Output the [X, Y] coordinate of the center of the cell containing the given text.  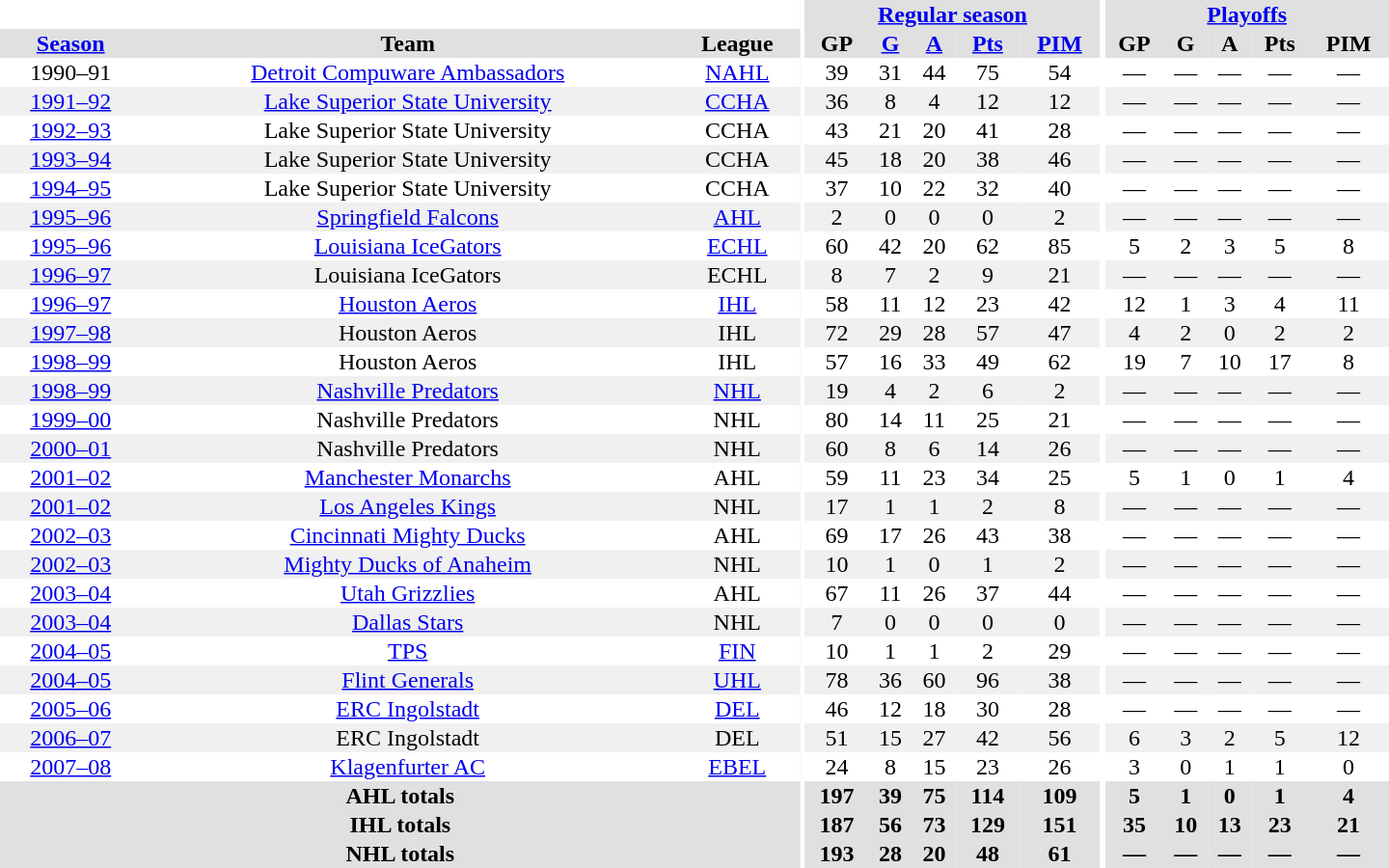
Flint Generals [407, 680]
1991–92 [70, 101]
187 [837, 825]
16 [889, 362]
129 [988, 825]
58 [837, 304]
96 [988, 680]
2006–07 [70, 738]
1992–93 [70, 130]
1997–98 [70, 333]
109 [1060, 796]
NAHL [737, 72]
Mighty Ducks of Anaheim [407, 564]
114 [988, 796]
27 [934, 738]
Utah Grizzlies [407, 593]
1994–95 [70, 188]
41 [988, 130]
2005–06 [70, 709]
40 [1060, 188]
51 [837, 738]
30 [988, 709]
85 [1060, 246]
1990–91 [70, 72]
69 [837, 535]
151 [1060, 825]
2000–01 [70, 448]
Team [407, 43]
78 [837, 680]
Springfield Falcons [407, 217]
32 [988, 188]
Detroit Compuware Ambassadors [407, 72]
EBEL [737, 767]
22 [934, 188]
FIN [737, 651]
Playoffs [1246, 14]
Los Angeles Kings [407, 506]
67 [837, 593]
Dallas Stars [407, 622]
AHL totals [400, 796]
72 [837, 333]
Cincinnati Mighty Ducks [407, 535]
35 [1134, 825]
80 [837, 420]
48 [988, 854]
9 [988, 275]
45 [837, 159]
34 [988, 477]
197 [837, 796]
47 [1060, 333]
59 [837, 477]
49 [988, 362]
31 [889, 72]
Klagenfurter AC [407, 767]
193 [837, 854]
54 [1060, 72]
61 [1060, 854]
24 [837, 767]
13 [1229, 825]
73 [934, 825]
33 [934, 362]
Season [70, 43]
NHL totals [400, 854]
Manchester Monarchs [407, 477]
Regular season [953, 14]
IHL totals [400, 825]
League [737, 43]
UHL [737, 680]
1999–00 [70, 420]
1993–94 [70, 159]
2007–08 [70, 767]
TPS [407, 651]
